Output the [x, y] coordinate of the center of the cell containing the given text.  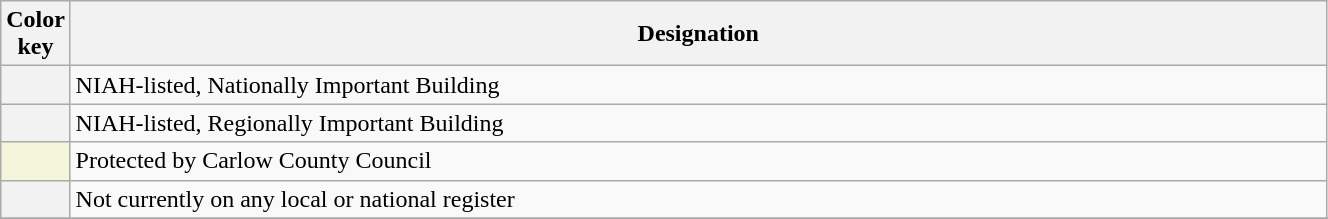
Not currently on any local or national register [698, 199]
NIAH-listed, Nationally Important Building [698, 85]
Designation [698, 34]
NIAH-listed, Regionally Important Building [698, 123]
Color key [36, 34]
Protected by Carlow County Council [698, 161]
